For the text-containing cell, return its midpoint in (x, y) coordinate format. 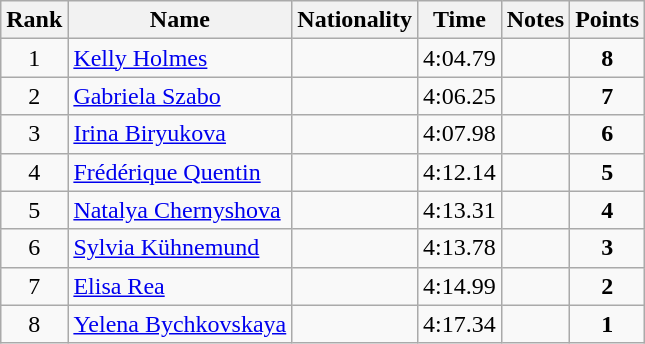
4:14.99 (460, 286)
4:13.78 (460, 248)
4:13.31 (460, 210)
Natalya Chernyshova (180, 210)
Gabriela Szabo (180, 96)
Nationality (355, 20)
Rank (34, 20)
Points (608, 20)
Frédérique Quentin (180, 172)
Name (180, 20)
Notes (535, 20)
Elisa Rea (180, 286)
Sylvia Kühnemund (180, 248)
4:04.79 (460, 58)
4:07.98 (460, 134)
Yelena Bychkovskaya (180, 324)
4:17.34 (460, 324)
Irina Biryukova (180, 134)
Kelly Holmes (180, 58)
Time (460, 20)
4:12.14 (460, 172)
4:06.25 (460, 96)
